Search for the cell housing the specified text and yield its [X, Y] center coordinate. 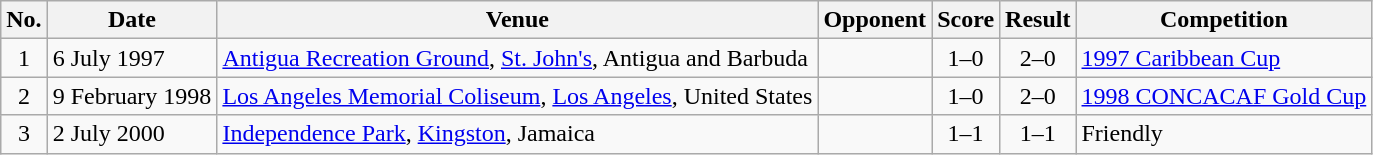
6 July 1997 [132, 58]
1997 Caribbean Cup [1224, 58]
1998 CONCACAF Gold Cup [1224, 96]
Competition [1224, 20]
Score [966, 20]
Friendly [1224, 134]
Los Angeles Memorial Coliseum, Los Angeles, United States [518, 96]
Independence Park, Kingston, Jamaica [518, 134]
No. [24, 20]
2 July 2000 [132, 134]
1 [24, 58]
2 [24, 96]
Venue [518, 20]
Antigua Recreation Ground, St. John's, Antigua and Barbuda [518, 58]
Result [1038, 20]
Opponent [875, 20]
Date [132, 20]
3 [24, 134]
9 February 1998 [132, 96]
